Find where the given text appears and provide that cell's center as (x, y) coordinate. 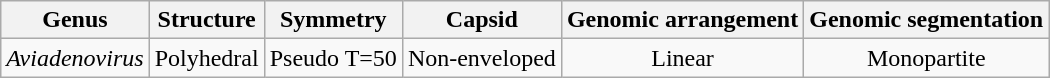
Genus (75, 20)
Genomic segmentation (926, 20)
Genomic arrangement (682, 20)
Aviadenovirus (75, 58)
Symmetry (333, 20)
Monopartite (926, 58)
Structure (206, 20)
Non-enveloped (482, 58)
Capsid (482, 20)
Polyhedral (206, 58)
Linear (682, 58)
Pseudo T=50 (333, 58)
